Provide the [X, Y] coordinate of the cell's center where the given text is located.  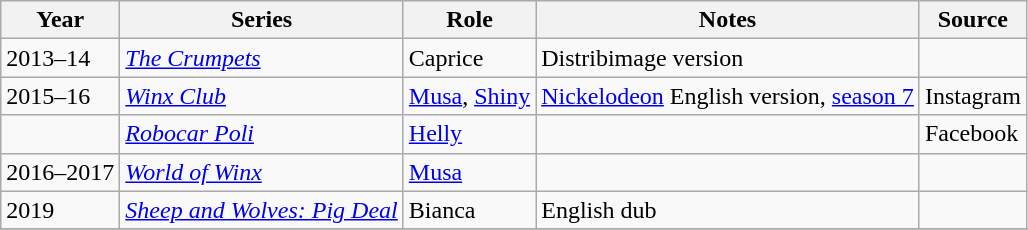
Source [972, 20]
Notes [728, 20]
Robocar Poli [262, 134]
Sheep and Wolves: Pig Deal [262, 210]
Winx Club [262, 96]
2019 [60, 210]
Caprice [469, 58]
2015–16 [60, 96]
Nickelodeon English version, season 7 [728, 96]
Bianca [469, 210]
Helly [469, 134]
Instagram [972, 96]
2016–2017 [60, 172]
2013–14 [60, 58]
World of Winx [262, 172]
Series [262, 20]
Distribimage version [728, 58]
Musa [469, 172]
Role [469, 20]
Musa, Shiny [469, 96]
Year [60, 20]
The Crumpets [262, 58]
English dub [728, 210]
Facebook [972, 134]
